Output the (X, Y) coordinate of the center of the cell containing the given text.  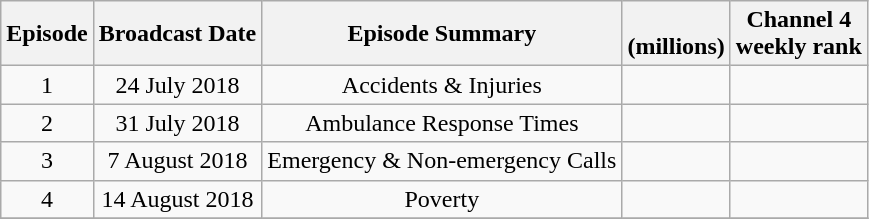
14 August 2018 (178, 199)
3 (47, 161)
Episode Summary (442, 34)
Broadcast Date (178, 34)
7 August 2018 (178, 161)
24 July 2018 (178, 85)
1 (47, 85)
(millions) (676, 34)
2 (47, 123)
Emergency & Non-emergency Calls (442, 161)
4 (47, 199)
Ambulance Response Times (442, 123)
Channel 4weekly rank (798, 34)
Poverty (442, 199)
31 July 2018 (178, 123)
Episode (47, 34)
Accidents & Injuries (442, 85)
